Search for the cell housing the specified text and yield its (x, y) center coordinate. 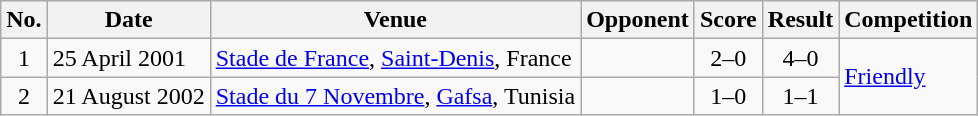
2 (24, 96)
Opponent (638, 20)
Score (728, 20)
Result (800, 20)
Date (128, 20)
4–0 (800, 58)
Stade de France, Saint-Denis, France (395, 58)
No. (24, 20)
2–0 (728, 58)
1 (24, 58)
21 August 2002 (128, 96)
Stade du 7 Novembre, Gafsa, Tunisia (395, 96)
25 April 2001 (128, 58)
1–1 (800, 96)
Competition (908, 20)
Friendly (908, 77)
1–0 (728, 96)
Venue (395, 20)
